Extract the (x, y) coordinate from the center of the cell holding the provided text.  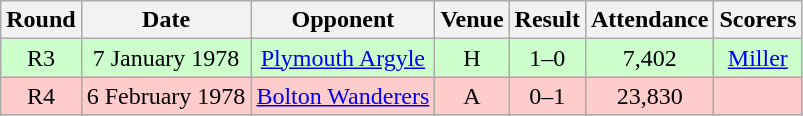
H (472, 58)
0–1 (547, 96)
23,830 (649, 96)
Attendance (649, 20)
6 February 1978 (166, 96)
1–0 (547, 58)
Bolton Wanderers (343, 96)
7,402 (649, 58)
Plymouth Argyle (343, 58)
R4 (41, 96)
7 January 1978 (166, 58)
Result (547, 20)
Venue (472, 20)
Opponent (343, 20)
Scorers (758, 20)
Miller (758, 58)
R3 (41, 58)
A (472, 96)
Date (166, 20)
Round (41, 20)
